Identify which cell holds the provided text, then report its [x, y] central coordinate. 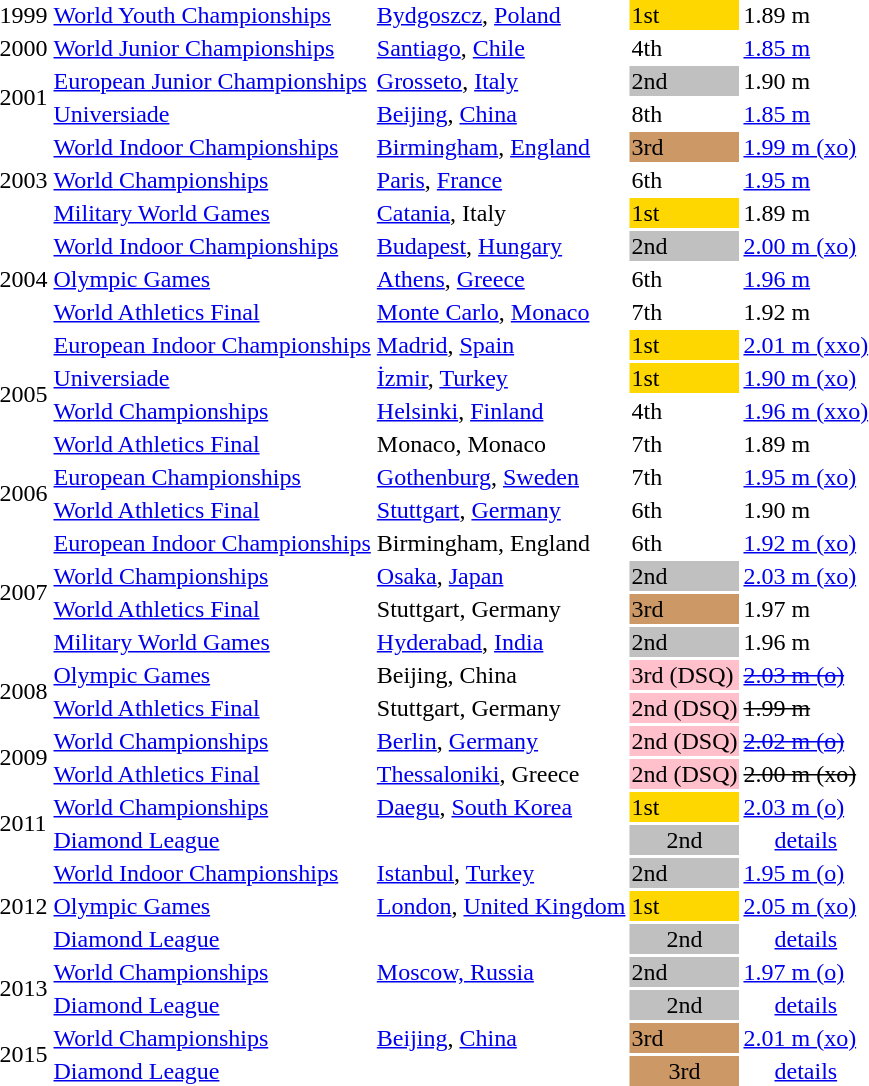
Budapest, Hungary [501, 246]
İzmir, Turkey [501, 378]
8th [684, 114]
Santiago, Chile [501, 48]
Osaka, Japan [501, 576]
Catania, Italy [501, 213]
European Championships [212, 477]
Thessaloniki, Greece [501, 774]
3rd (DSQ) [684, 675]
Madrid, Spain [501, 345]
Daegu, South Korea [501, 807]
Monte Carlo, Monaco [501, 312]
Helsinki, Finland [501, 411]
World Junior Championships [212, 48]
Paris, France [501, 180]
London, United Kingdom [501, 906]
Moscow, Russia [501, 972]
Grosseto, Italy [501, 81]
Athens, Greece [501, 279]
Hyderabad, India [501, 642]
Bydgoszcz, Poland [501, 15]
Monaco, Monaco [501, 444]
Berlin, Germany [501, 741]
European Junior Championships [212, 81]
Istanbul, Turkey [501, 873]
World Youth Championships [212, 15]
Gothenburg, Sweden [501, 477]
